Search for the cell housing the specified text and yield its [X, Y] center coordinate. 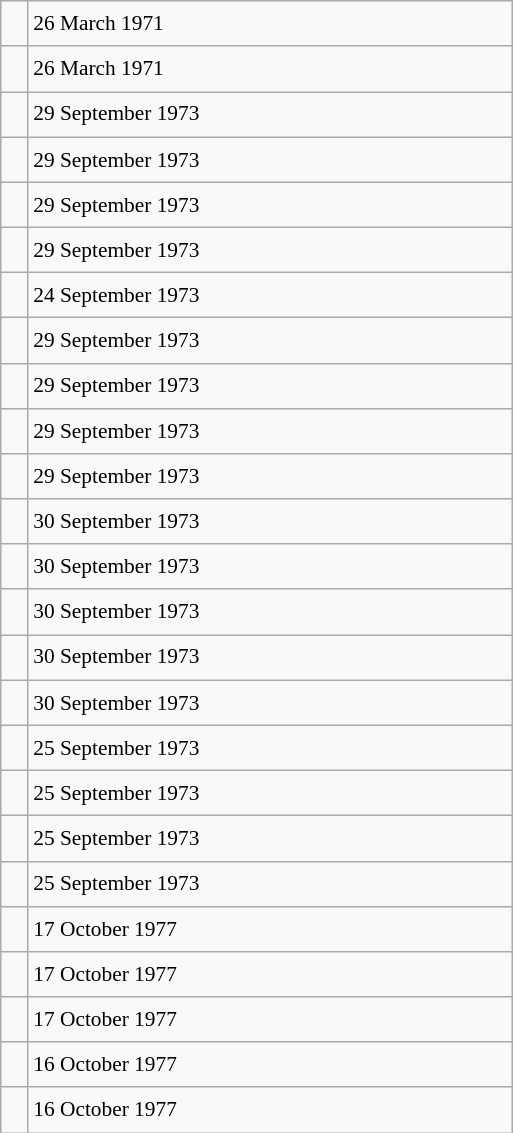
24 September 1973 [270, 296]
